Return [X, Y] of the center of cell containing provided text 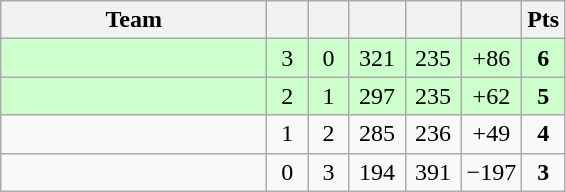
+49 [492, 134]
+86 [492, 58]
4 [544, 134]
+62 [492, 96]
321 [377, 58]
285 [377, 134]
236 [433, 134]
297 [377, 96]
Team [134, 20]
5 [544, 96]
194 [377, 172]
−197 [492, 172]
Pts [544, 20]
6 [544, 58]
391 [433, 172]
